Extract the [X, Y] coordinate from the center of the cell holding the provided text.  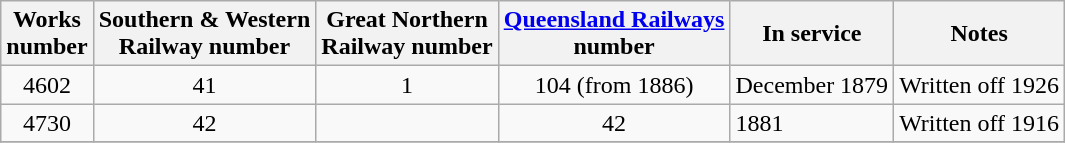
In service [812, 34]
Notes [980, 34]
1 [407, 85]
Worksnumber [47, 34]
Queensland Railwaysnumber [614, 34]
Written off 1926 [980, 85]
1881 [812, 123]
December 1879 [812, 85]
4602 [47, 85]
104 (from 1886) [614, 85]
Great NorthernRailway number [407, 34]
4730 [47, 123]
Written off 1916 [980, 123]
Southern & WesternRailway number [204, 34]
41 [204, 85]
